Search for the cell housing the specified text and yield its [X, Y] center coordinate. 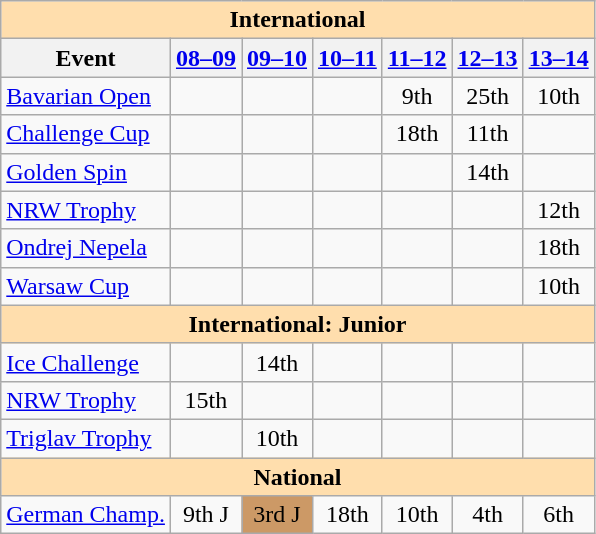
Event [86, 58]
12–13 [488, 58]
3rd J [278, 515]
Triglav Trophy [86, 438]
Golden Spin [86, 172]
Challenge Cup [86, 134]
Warsaw Cup [86, 286]
11th [488, 134]
National [298, 477]
6th [558, 515]
9th [417, 96]
4th [488, 515]
Ondrej Nepela [86, 248]
13–14 [558, 58]
German Champ. [86, 515]
08–09 [206, 58]
10–11 [348, 58]
9th J [206, 515]
11–12 [417, 58]
Ice Challenge [86, 362]
25th [488, 96]
International [298, 20]
International: Junior [298, 324]
09–10 [278, 58]
Bavarian Open [86, 96]
12th [558, 210]
15th [206, 400]
